From the cell containing the given text, extract its center point as (x, y) coordinate. 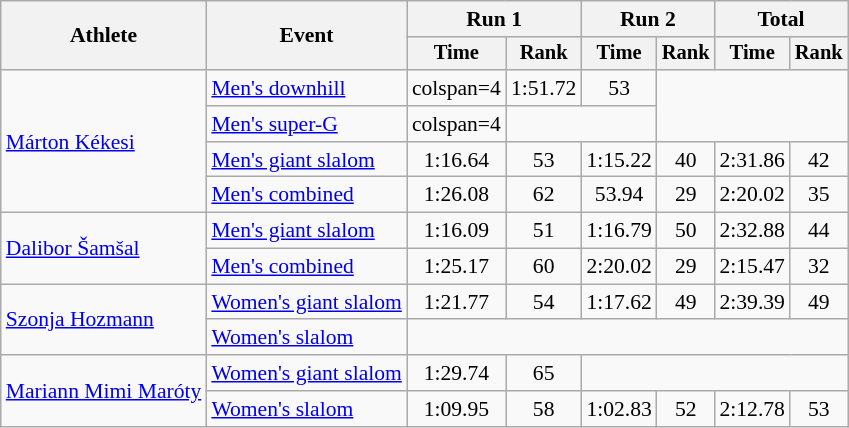
65 (544, 373)
Dalibor Šamšal (104, 248)
35 (819, 195)
53.94 (618, 195)
Run 2 (648, 19)
Mariann Mimi Maróty (104, 390)
2:15.47 (752, 267)
1:17.62 (618, 302)
52 (686, 409)
1:16.09 (456, 231)
2:32.88 (752, 231)
44 (819, 231)
50 (686, 231)
1:29.74 (456, 373)
Men's super-G (306, 124)
1:16.64 (456, 160)
54 (544, 302)
2:12.78 (752, 409)
1:16.79 (618, 231)
51 (544, 231)
1:09.95 (456, 409)
2:39.39 (752, 302)
1:25.17 (456, 267)
Szonja Hozmann (104, 320)
Event (306, 36)
Men's downhill (306, 88)
40 (686, 160)
1:21.77 (456, 302)
60 (544, 267)
42 (819, 160)
Total (780, 19)
32 (819, 267)
1:15.22 (618, 160)
58 (544, 409)
Athlete (104, 36)
1:26.08 (456, 195)
Márton Kékesi (104, 141)
Run 1 (494, 19)
1:02.83 (618, 409)
1:51.72 (544, 88)
62 (544, 195)
2:31.86 (752, 160)
